Return [X, Y] of the center of cell containing provided text 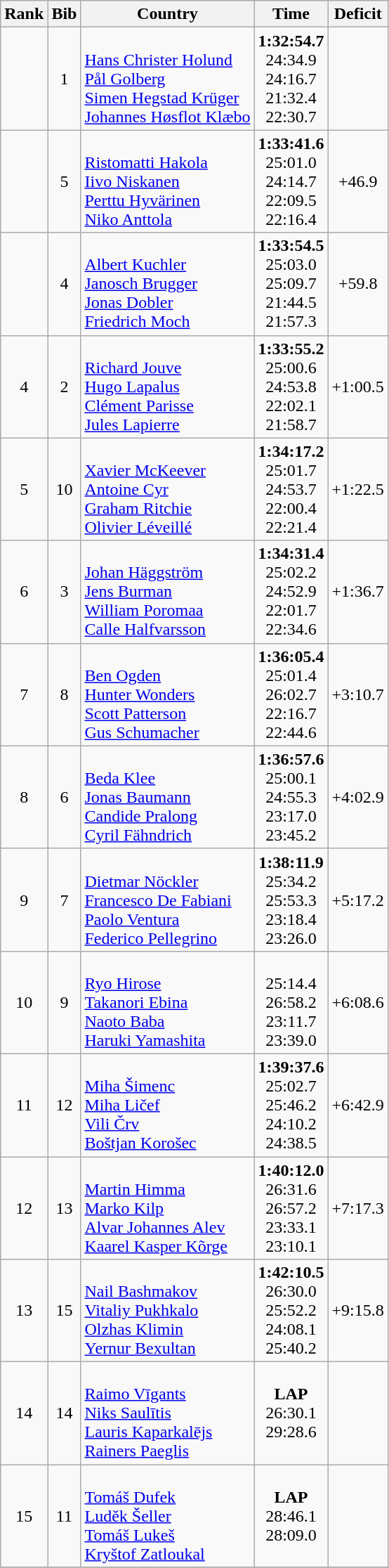
Tomáš DufekLuděk ŠellerTomáš LukešKryštof Zatloukal [167, 1516]
1:38:11.925:34.225:53.323:18.423:26.0 [291, 900]
1:36:57.625:00.124:55.323:17.023:45.2 [291, 797]
+46.9 [358, 181]
1 [65, 79]
+1:22.5 [358, 489]
+9:15.8 [358, 1311]
Ryo HiroseTakanori EbinaNaoto BabaHaruki Yamashita [167, 1002]
Ristomatti HakolaIivo NiskanenPerttu HyvärinenNiko Anttola [167, 181]
Martin HimmaMarko KilpAlvar Johannes AlevKaarel Kasper Kõrge [167, 1208]
Deficit [358, 14]
+59.8 [358, 284]
1:32:54.7 24:34.924:16.721:32.422:30.7 [291, 79]
2 [65, 387]
+7:17.3 [358, 1208]
Hans Christer HolundPål GolbergSimen Hegstad KrügerJohannes Høsflot Klæbo [167, 79]
1:42:10.526:30.025:52.224:08.125:40.2 [291, 1311]
25:14.426:58.223:11.723:39.0 [291, 1002]
1:33:54.525:03.025:09.721:44.521:57.3 [291, 284]
Beda KleeJonas BaumannCandide PralongCyril Fähndrich [167, 797]
Raimo VīgantsNiks SaulītisLauris KaparkalējsRainers Paeglis [167, 1413]
1:34:31.425:02.224:52.922:01.722:34.6 [291, 592]
+1:36.7 [358, 592]
1:33:41.625:01.024:14.722:09.522:16.4 [291, 181]
Time [291, 14]
Dietmar NöcklerFrancesco De FabianiPaolo VenturaFederico Pellegrino [167, 900]
Miha ŠimencMiha LičefVili ČrvBoštjan Korošec [167, 1105]
Richard JouveHugo LapalusClément ParisseJules Lapierre [167, 387]
Ben OgdenHunter WondersScott PattersonGus Schumacher [167, 694]
+6:42.9 [358, 1105]
+1:00.5 [358, 387]
LAP26:30.129:28.6 [291, 1413]
Nail BashmakovVitaliy PukhkaloOlzhas KliminYernur Bexultan [167, 1311]
+5:17.2 [358, 900]
1:39:37.625:02.725:46.224:10.224:38.5 [291, 1105]
Albert KuchlerJanosch BruggerJonas DoblerFriedrich Moch [167, 284]
Xavier McKeeverAntoine CyrGraham RitchieOlivier Léveillé [167, 489]
1:36:05.425:01.426:02.722:16.722:44.6 [291, 694]
+4:02.9 [358, 797]
Rank [24, 14]
Bib [65, 14]
Country [167, 14]
+6:08.6 [358, 1002]
1:40:12.026:31.626:57.223:33.123:10.1 [291, 1208]
1:34:17.225:01.724:53.722:00.422:21.4 [291, 489]
Johan HäggströmJens BurmanWilliam PoromaaCalle Halfvarsson [167, 592]
LAP28:46.128:09.0 [291, 1516]
3 [65, 592]
+3:10.7 [358, 694]
1:33:55.225:00.624:53.822:02.121:58.7 [291, 387]
